Pinpoint the cell where the given text exists, returning its (X, Y) midpoint coordinate. 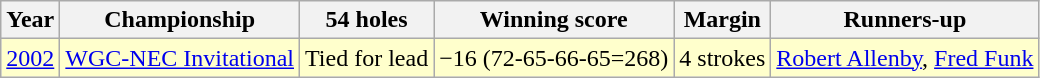
54 holes (367, 20)
2002 (30, 58)
Year (30, 20)
WGC-NEC Invitational (180, 58)
Championship (180, 20)
Tied for lead (367, 58)
Margin (722, 20)
Runners-up (905, 20)
Robert Allenby, Fred Funk (905, 58)
−16 (72-65-66-65=268) (554, 58)
4 strokes (722, 58)
Winning score (554, 20)
